Extract the [X, Y] coordinate from the center of the cell holding the provided text.  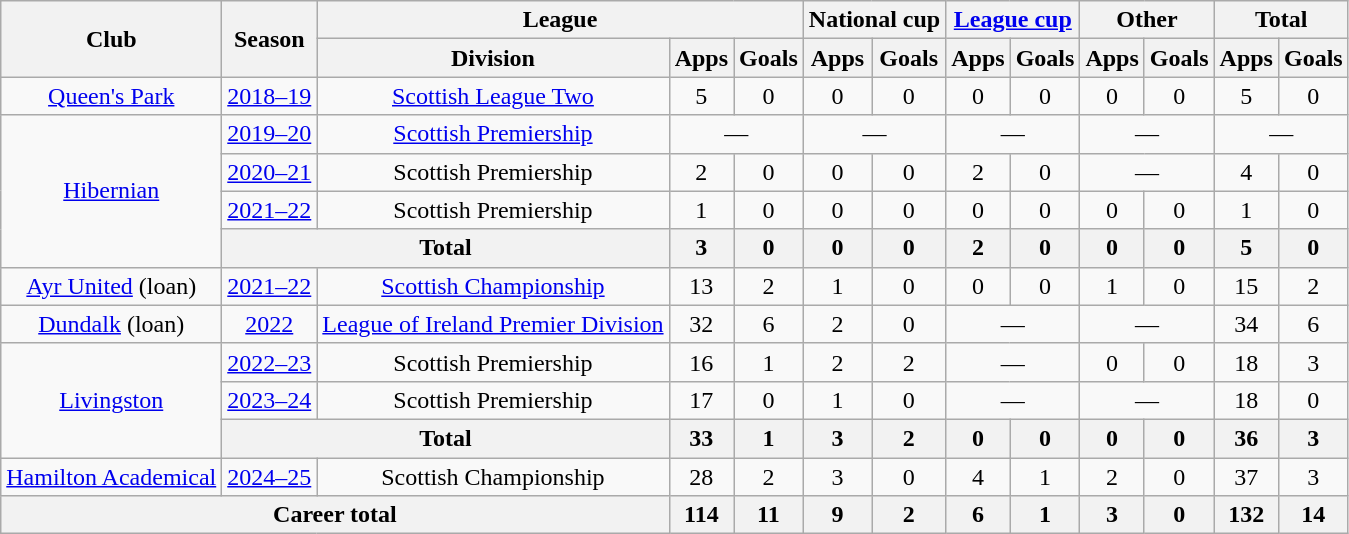
28 [701, 477]
Hamilton Academical [112, 477]
11 [769, 515]
9 [837, 515]
36 [1246, 438]
2020–21 [270, 172]
Career total [335, 515]
League cup [1013, 20]
2024–25 [270, 477]
2019–20 [270, 134]
League [560, 20]
National cup [874, 20]
Division [493, 58]
132 [1246, 515]
16 [701, 362]
Dundalk (loan) [112, 324]
32 [701, 324]
2023–24 [270, 400]
14 [1313, 515]
Other [1147, 20]
Queen's Park [112, 96]
Ayr United (loan) [112, 286]
Hibernian [112, 191]
2022–23 [270, 362]
2022 [270, 324]
34 [1246, 324]
37 [1246, 477]
17 [701, 400]
2018–19 [270, 96]
Club [112, 39]
33 [701, 438]
League of Ireland Premier Division [493, 324]
Scottish League Two [493, 96]
15 [1246, 286]
13 [701, 286]
Livingston [112, 400]
114 [701, 515]
Season [270, 39]
